Return [x, y] of the center of cell containing provided text 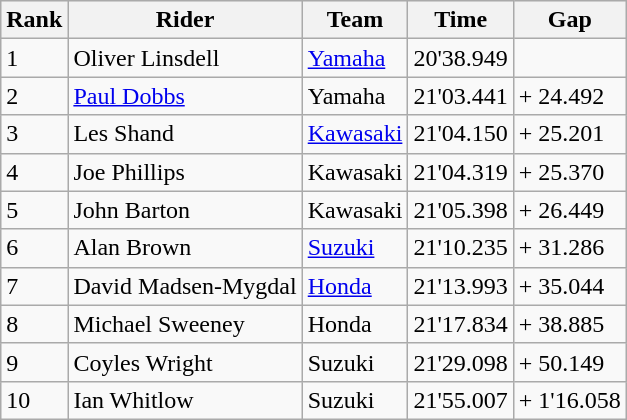
21'55.007 [460, 400]
Paul Dobbs [185, 96]
9 [34, 362]
Alan Brown [185, 248]
3 [34, 134]
+ 35.044 [570, 286]
Rider [185, 20]
21'03.441 [460, 96]
21'10.235 [460, 248]
Les Shand [185, 134]
+ 50.149 [570, 362]
Team [355, 20]
21'17.834 [460, 324]
Michael Sweeney [185, 324]
John Barton [185, 210]
Oliver Linsdell [185, 58]
Coyles Wright [185, 362]
8 [34, 324]
+ 25.201 [570, 134]
Ian Whitlow [185, 400]
+ 24.492 [570, 96]
Joe Phillips [185, 172]
21'29.098 [460, 362]
Time [460, 20]
7 [34, 286]
5 [34, 210]
21'05.398 [460, 210]
+ 25.370 [570, 172]
6 [34, 248]
Rank [34, 20]
+ 38.885 [570, 324]
21'13.993 [460, 286]
10 [34, 400]
David Madsen-Mygdal [185, 286]
4 [34, 172]
2 [34, 96]
21'04.319 [460, 172]
20'38.949 [460, 58]
21'04.150 [460, 134]
Gap [570, 20]
+ 1'16.058 [570, 400]
+ 31.286 [570, 248]
1 [34, 58]
+ 26.449 [570, 210]
